Extract the (X, Y) coordinate from the center of the cell holding the provided text.  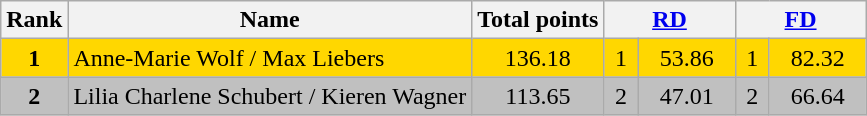
FD (800, 20)
66.64 (818, 96)
RD (670, 20)
47.01 (686, 96)
113.65 (538, 96)
Lilia Charlene Schubert / Kieren Wagner (270, 96)
136.18 (538, 58)
Rank (34, 20)
Total points (538, 20)
53.86 (686, 58)
82.32 (818, 58)
Anne-Marie Wolf / Max Liebers (270, 58)
Name (270, 20)
